Return (x, y) of the center of cell containing provided text 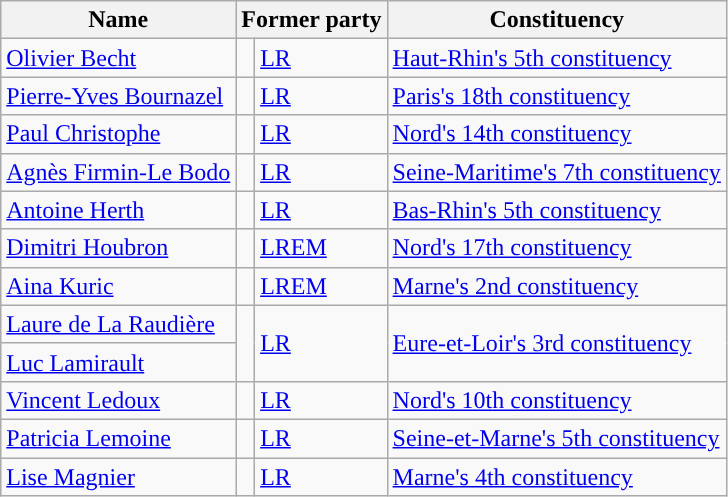
Paul Christophe (118, 134)
Marne's 2nd constituency (556, 286)
Patricia Lemoine (118, 438)
Seine-Maritime's 7th constituency (556, 172)
Dimitri Houbron (118, 248)
Laure de La Raudière (118, 324)
Nord's 17th constituency (556, 248)
Luc Lamirault (118, 362)
Paris's 18th constituency (556, 96)
Vincent Ledoux (118, 400)
Pierre-Yves Bournazel (118, 96)
Antoine Herth (118, 210)
Nord's 14th constituency (556, 134)
Seine-et-Marne's 5th constituency (556, 438)
Name (118, 20)
Eure-et-Loir's 3rd constituency (556, 343)
Haut-Rhin's 5th constituency (556, 58)
Bas-Rhin's 5th constituency (556, 210)
Olivier Becht (118, 58)
Constituency (556, 20)
Lise Magnier (118, 477)
Marne's 4th constituency (556, 477)
Former party (312, 20)
Aina Kuric (118, 286)
Agnès Firmin-Le Bodo (118, 172)
Nord's 10th constituency (556, 400)
